Search for the cell housing the specified text and yield its [X, Y] center coordinate. 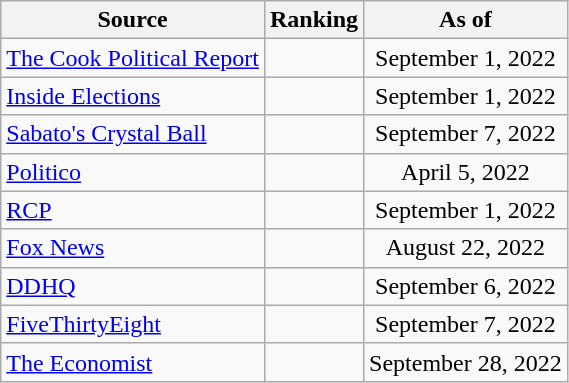
The Cook Political Report [133, 58]
RCP [133, 210]
Source [133, 20]
DDHQ [133, 286]
Politico [133, 172]
Inside Elections [133, 96]
September 6, 2022 [466, 286]
April 5, 2022 [466, 172]
Fox News [133, 248]
Ranking [314, 20]
As of [466, 20]
The Economist [133, 362]
FiveThirtyEight [133, 324]
Sabato's Crystal Ball [133, 134]
August 22, 2022 [466, 248]
September 28, 2022 [466, 362]
